Provide the [x, y] coordinate of the cell's center where the given text is located.  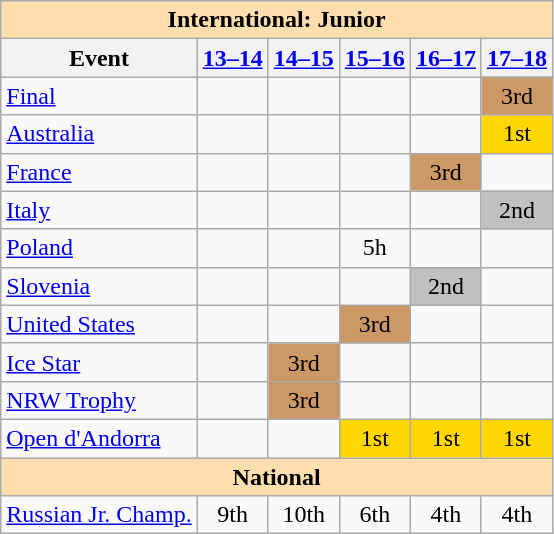
Ice Star [99, 362]
Poland [99, 248]
NRW Trophy [99, 400]
13–14 [232, 58]
5h [374, 248]
National [277, 477]
Final [99, 96]
10th [304, 515]
France [99, 172]
International: Junior [277, 20]
Slovenia [99, 286]
United States [99, 324]
14–15 [304, 58]
Russian Jr. Champ. [99, 515]
Event [99, 58]
Australia [99, 134]
9th [232, 515]
17–18 [516, 58]
16–17 [446, 58]
15–16 [374, 58]
Open d'Andorra [99, 438]
Italy [99, 210]
6th [374, 515]
